Capture the cell that displays the provided text and extract its [x, y] central coordinate. 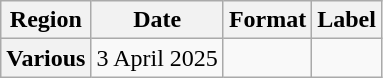
Region [46, 20]
Various [46, 58]
3 April 2025 [157, 58]
Label [347, 20]
Format [267, 20]
Date [157, 20]
